Output the (X, Y) coordinate of the center of the cell containing the given text.  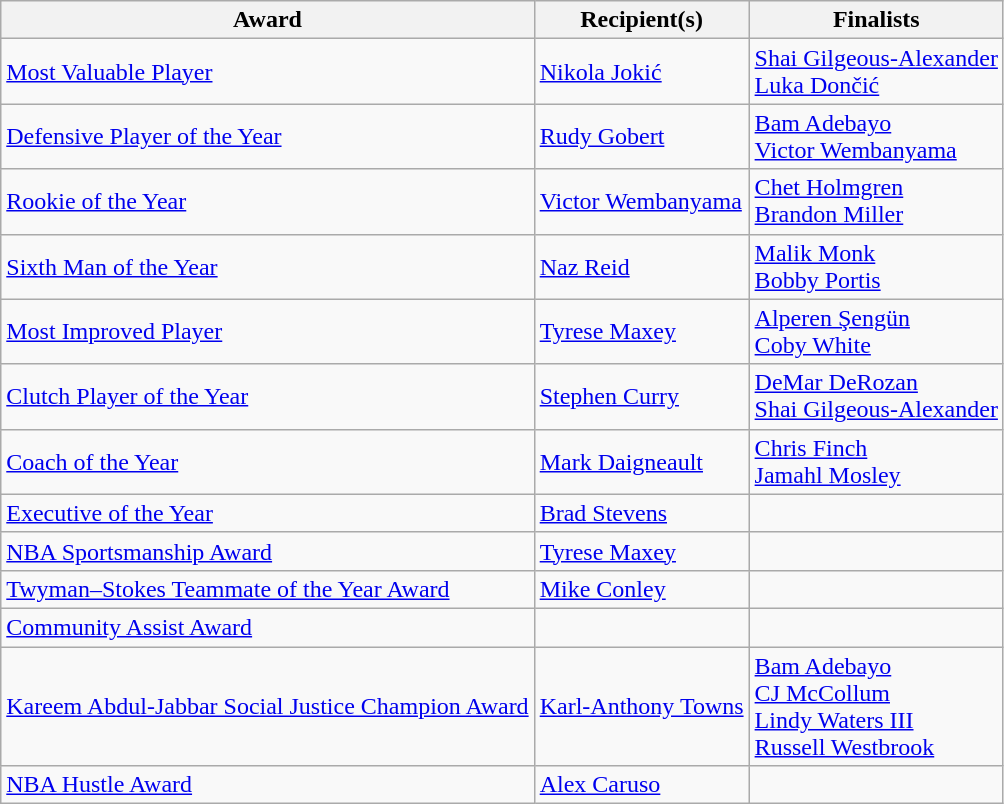
Alex Caruso (642, 785)
Kareem Abdul-Jabbar Social Justice Champion Award (268, 706)
Brad Stevens (642, 513)
NBA Hustle Award (268, 785)
Mike Conley (642, 589)
Clutch Player of the Year (268, 396)
Chris Finch Jamahl Mosley (876, 462)
Finalists (876, 20)
Naz Reid (642, 266)
Chet Holmgren Brandon Miller (876, 202)
Bam Adebayo Victor Wembanyama (876, 136)
Most Valuable Player (268, 72)
Alperen Şengün Coby White (876, 332)
Karl-Anthony Towns (642, 706)
DeMar DeRozan Shai Gilgeous-Alexander (876, 396)
Rookie of the Year (268, 202)
Defensive Player of the Year (268, 136)
Twyman–Stokes Teammate of the Year Award (268, 589)
Nikola Jokić (642, 72)
Victor Wembanyama (642, 202)
Award (268, 20)
NBA Sportsmanship Award (268, 551)
Stephen Curry (642, 396)
Bam Adebayo CJ McCollum Lindy Waters III Russell Westbrook (876, 706)
Sixth Man of the Year (268, 266)
Shai Gilgeous-Alexander Luka Dončić (876, 72)
Mark Daigneault (642, 462)
Recipient(s) (642, 20)
Executive of the Year (268, 513)
Most Improved Player (268, 332)
Rudy Gobert (642, 136)
Community Assist Award (268, 627)
Coach of the Year (268, 462)
Malik Monk Bobby Portis (876, 266)
